Provide the (x, y) coordinate of the cell's center where the given text is located.  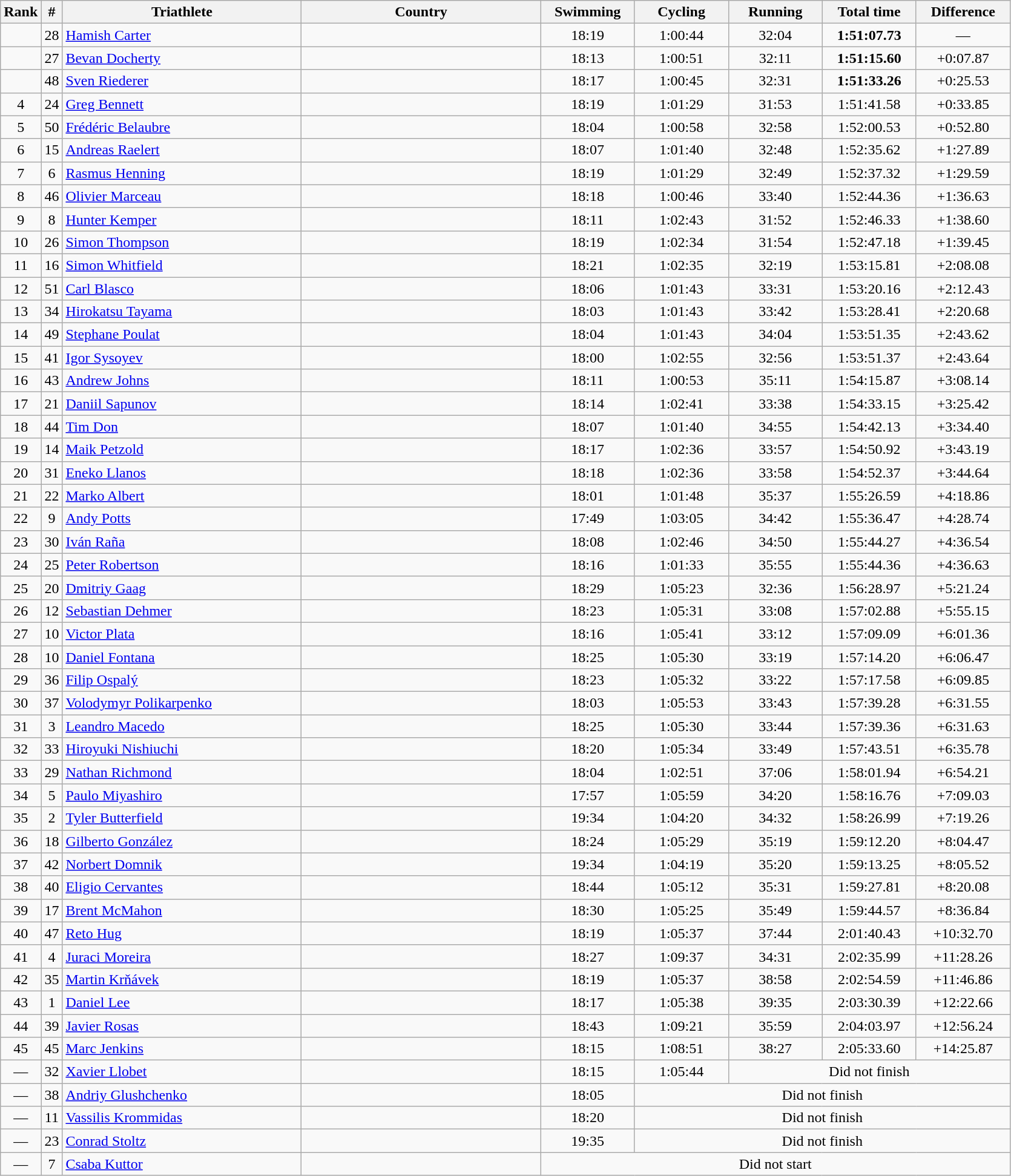
+3:43.19 (963, 450)
32:58 (775, 127)
Stephane Poulat (182, 335)
18:44 (587, 887)
Andrew Johns (182, 381)
35:19 (775, 841)
Csaba Kuttor (182, 1164)
+11:46.86 (963, 979)
1:51:41.58 (869, 104)
+7:19.26 (963, 818)
+4:36.54 (963, 542)
18:27 (587, 956)
Juraci Moreira (182, 956)
1:51:15.60 (869, 58)
+3:08.14 (963, 381)
+0:25.53 (963, 81)
+4:36.63 (963, 565)
+6:31.55 (963, 703)
18:08 (587, 542)
1:02:34 (682, 242)
1:58:16.76 (869, 795)
32:19 (775, 265)
Volodymyr Polikarpenko (182, 703)
1:51:33.26 (869, 81)
33:40 (775, 196)
18:30 (587, 910)
Nathan Richmond (182, 772)
+3:44.64 (963, 473)
+0:33.85 (963, 104)
1:02:51 (682, 772)
Eligio Cervantes (182, 887)
1:53:15.81 (869, 265)
1:54:42.13 (869, 427)
1:55:44.36 (869, 565)
Reto Hug (182, 933)
34:31 (775, 956)
1:00:58 (682, 127)
34:20 (775, 795)
Total time (869, 12)
1:52:44.36 (869, 196)
1:57:17.58 (869, 680)
1:05:32 (682, 680)
1:02:41 (682, 404)
+8:04.47 (963, 841)
1:09:37 (682, 956)
Marc Jenkins (182, 1049)
18:00 (587, 358)
Olivier Marceau (182, 196)
Victor Plata (182, 634)
+2:43.62 (963, 335)
+5:21.24 (963, 588)
1:54:50.92 (869, 450)
1:01:48 (682, 496)
31:53 (775, 104)
Daniel Fontana (182, 657)
1:05:41 (682, 634)
Simon Whitfield (182, 265)
1:58:01.94 (869, 772)
+1:38.60 (963, 219)
32:49 (775, 173)
Javier Rosas (182, 1026)
+0:07.87 (963, 58)
Andreas Raelert (182, 150)
Leandro Macedo (182, 726)
+6:06.47 (963, 657)
13 (21, 312)
38:58 (775, 979)
2:02:54.59 (869, 979)
3 (52, 726)
+2:08.08 (963, 265)
+3:34.40 (963, 427)
2:05:33.60 (869, 1049)
35:31 (775, 887)
35:49 (775, 910)
+6:31.63 (963, 726)
2 (52, 818)
35:11 (775, 381)
Swimming (587, 12)
Daniil Sapunov (182, 404)
34:50 (775, 542)
17:49 (587, 519)
18:14 (587, 404)
+2:12.43 (963, 289)
1:05:38 (682, 1002)
+6:54.21 (963, 772)
1:05:59 (682, 795)
Country (421, 12)
1:09:21 (682, 1026)
35:20 (775, 864)
Iván Raña (182, 542)
2:01:40.43 (869, 933)
Brent McMahon (182, 910)
Rank (21, 12)
+8:05.52 (963, 864)
1 (52, 1002)
Gilberto González (182, 841)
33:12 (775, 634)
33:22 (775, 680)
+8:20.08 (963, 887)
47 (52, 933)
+4:18.86 (963, 496)
18:21 (587, 265)
18:13 (587, 58)
Sebastian Dehmer (182, 611)
31:52 (775, 219)
+11:28.26 (963, 956)
32:31 (775, 81)
19 (21, 450)
1:02:43 (682, 219)
1:57:14.20 (869, 657)
31:54 (775, 242)
Cycling (682, 12)
33:43 (775, 703)
1:05:25 (682, 910)
37:06 (775, 772)
Paulo Miyashiro (182, 795)
+8:36.84 (963, 910)
2:03:30.39 (869, 1002)
Eneko Llanos (182, 473)
1:05:44 (682, 1072)
2:04:03.97 (869, 1026)
Tim Don (182, 427)
1:57:39.28 (869, 703)
Running (775, 12)
# (52, 12)
1:02:55 (682, 358)
1:59:44.57 (869, 910)
33:38 (775, 404)
1:57:39.36 (869, 726)
Martin Krňávek (182, 979)
Andriy Glushchenko (182, 1095)
Hamish Carter (182, 35)
1:59:27.81 (869, 887)
1:53:28.41 (869, 312)
1:55:44.27 (869, 542)
1:04:20 (682, 818)
1:57:02.88 (869, 611)
Norbert Domnik (182, 864)
17:57 (587, 795)
Peter Robertson (182, 565)
Frédéric Belaubre (182, 127)
33:31 (775, 289)
18:29 (587, 588)
+3:25.42 (963, 404)
1:00:45 (682, 81)
+10:32.70 (963, 933)
Triathlete (182, 12)
1:05:29 (682, 841)
1:53:20.16 (869, 289)
Filip Ospalý (182, 680)
1:04:19 (682, 864)
1:56:28.97 (869, 588)
1:52:37.32 (869, 173)
18:05 (587, 1095)
1:52:47.18 (869, 242)
+1:27.89 (963, 150)
38:27 (775, 1049)
Simon Thompson (182, 242)
1:53:51.35 (869, 335)
1:05:23 (682, 588)
+6:35.78 (963, 749)
1:51:07.73 (869, 35)
51 (52, 289)
Dmitriy Gaag (182, 588)
33:19 (775, 657)
1:00:51 (682, 58)
+1:29.59 (963, 173)
37:44 (775, 933)
Conrad Stoltz (182, 1141)
Tyler Butterfield (182, 818)
+12:56.24 (963, 1026)
1:57:09.09 (869, 634)
Carl Blasco (182, 289)
32:36 (775, 588)
1:54:52.37 (869, 473)
Xavier Llobet (182, 1072)
35:59 (775, 1026)
34:55 (775, 427)
18:01 (587, 496)
46 (52, 196)
+4:28.74 (963, 519)
1:55:36.47 (869, 519)
1:59:13.25 (869, 864)
1:59:12.20 (869, 841)
32:04 (775, 35)
+1:36.63 (963, 196)
48 (52, 81)
Andy Potts (182, 519)
35:37 (775, 496)
+14:25.87 (963, 1049)
33:58 (775, 473)
1:00:53 (682, 381)
Bevan Docherty (182, 58)
1:00:44 (682, 35)
33:49 (775, 749)
Hirokatsu Tayama (182, 312)
1:52:35.62 (869, 150)
33:42 (775, 312)
1:00:46 (682, 196)
1:02:46 (682, 542)
Greg Bennett (182, 104)
1:57:43.51 (869, 749)
34:04 (775, 335)
1:54:33.15 (869, 404)
Hiroyuki Nishiuchi (182, 749)
19:35 (587, 1141)
Difference (963, 12)
1:05:34 (682, 749)
+1:39.45 (963, 242)
1:05:12 (682, 887)
1:05:31 (682, 611)
Igor Sysoyev (182, 358)
+7:09.03 (963, 795)
1:55:26.59 (869, 496)
50 (52, 127)
18:43 (587, 1026)
33:57 (775, 450)
18:24 (587, 841)
18:06 (587, 289)
39:35 (775, 1002)
1:01:33 (682, 565)
32:11 (775, 58)
+0:52.80 (963, 127)
1:53:51.37 (869, 358)
35:55 (775, 565)
Did not start (775, 1164)
Marko Albert (182, 496)
34:32 (775, 818)
1:54:15.87 (869, 381)
+6:01.36 (963, 634)
+2:20.68 (963, 312)
+12:22.66 (963, 1002)
34:42 (775, 519)
+2:43.64 (963, 358)
33:44 (775, 726)
+6:09.85 (963, 680)
Vassilis Krommidas (182, 1118)
2:02:35.99 (869, 956)
1:05:53 (682, 703)
32:48 (775, 150)
Daniel Lee (182, 1002)
33:08 (775, 611)
Maik Petzold (182, 450)
32:56 (775, 358)
Rasmus Henning (182, 173)
1:08:51 (682, 1049)
1:03:05 (682, 519)
+5:55.15 (963, 611)
1:52:46.33 (869, 219)
Hunter Kemper (182, 219)
Sven Riederer (182, 81)
1:58:26.99 (869, 818)
49 (52, 335)
1:02:35 (682, 265)
1:52:00.53 (869, 127)
